Capture the cell that displays the provided text and extract its (X, Y) central coordinate. 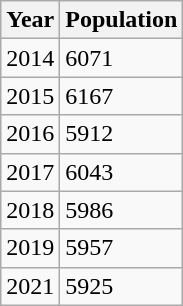
5925 (122, 286)
2015 (30, 96)
6043 (122, 172)
5986 (122, 210)
2017 (30, 172)
2018 (30, 210)
5957 (122, 248)
2014 (30, 58)
2016 (30, 134)
5912 (122, 134)
Population (122, 20)
2021 (30, 286)
Year (30, 20)
6167 (122, 96)
6071 (122, 58)
2019 (30, 248)
